Identify which cell holds the provided text, then report its (x, y) central coordinate. 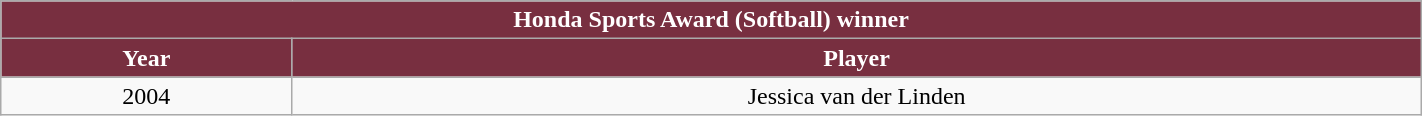
Player (856, 58)
Year (146, 58)
Jessica van der Linden (856, 96)
2004 (146, 96)
Honda Sports Award (Softball) winner (711, 20)
